Search for the cell housing the specified text and yield its (x, y) center coordinate. 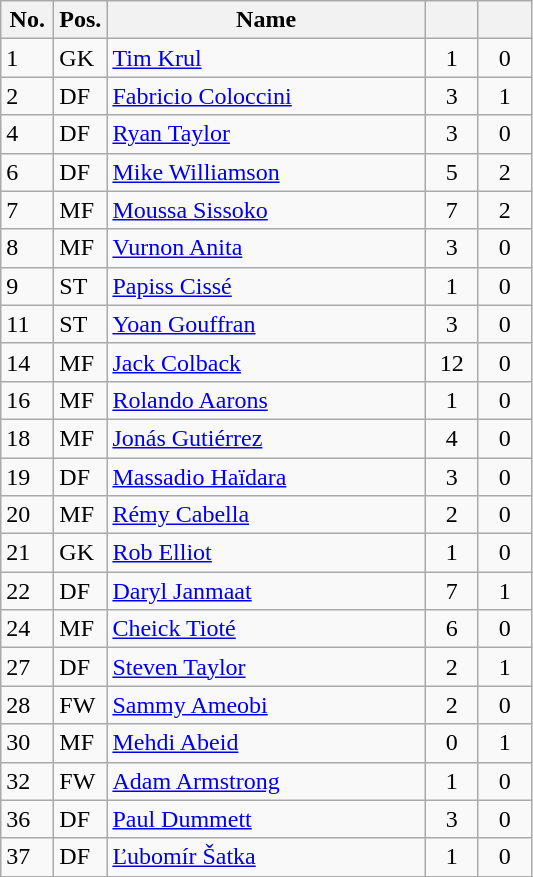
12 (452, 362)
Vurnon Anita (266, 248)
Steven Taylor (266, 667)
Ľubomír Šatka (266, 857)
27 (28, 667)
Rob Elliot (266, 553)
36 (28, 819)
Daryl Janmaat (266, 591)
Sammy Ameobi (266, 705)
Ryan Taylor (266, 134)
22 (28, 591)
8 (28, 248)
Jack Colback (266, 362)
Massadio Haïdara (266, 477)
21 (28, 553)
20 (28, 515)
19 (28, 477)
24 (28, 629)
16 (28, 400)
Papiss Cissé (266, 286)
Jonás Gutiérrez (266, 438)
No. (28, 20)
9 (28, 286)
28 (28, 705)
Mike Williamson (266, 172)
Rolando Aarons (266, 400)
Name (266, 20)
14 (28, 362)
32 (28, 781)
Mehdi Abeid (266, 743)
11 (28, 324)
Fabricio Coloccini (266, 96)
5 (452, 172)
Yoan Gouffran (266, 324)
18 (28, 438)
Moussa Sissoko (266, 210)
Tim Krul (266, 58)
30 (28, 743)
Pos. (80, 20)
Paul Dummett (266, 819)
37 (28, 857)
Adam Armstrong (266, 781)
Rémy Cabella (266, 515)
Cheick Tioté (266, 629)
